Provide the [x, y] coordinate of the cell's center where the given text is located.  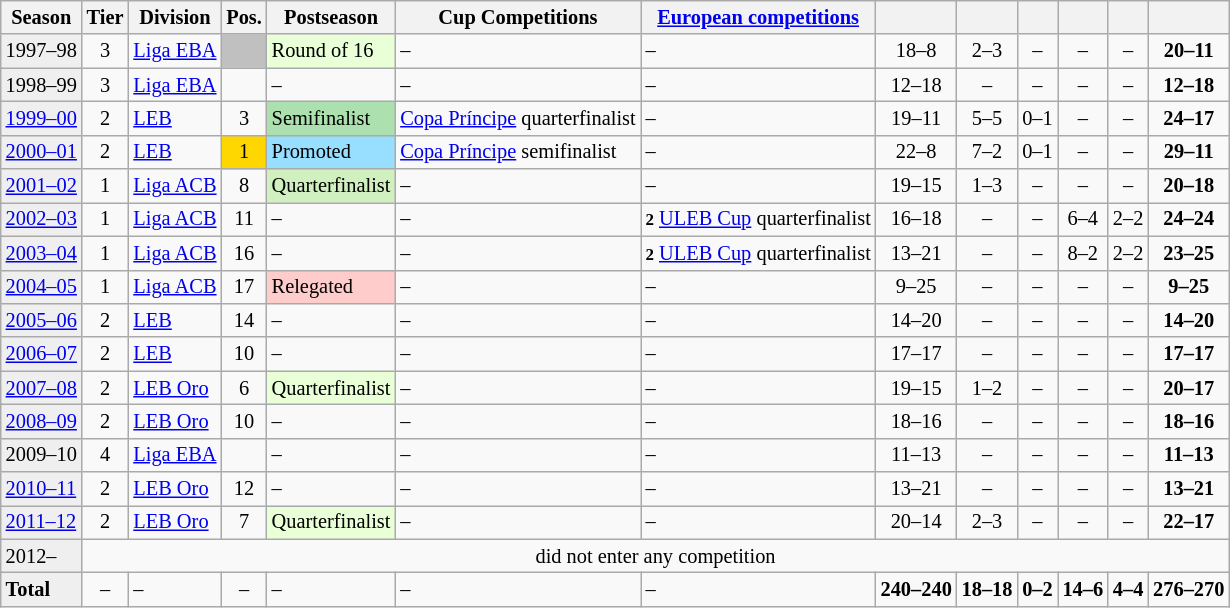
2011–12 [42, 522]
240–240 [916, 589]
0–2 [1037, 589]
14–6 [1083, 589]
2005–06 [42, 320]
Total [42, 589]
8 [244, 186]
1999–00 [42, 118]
6 [244, 388]
20–17 [1188, 388]
Season [42, 17]
24–17 [1188, 118]
7 [244, 522]
4–4 [1128, 589]
22–17 [1188, 522]
did not enter any competition [656, 556]
2008–09 [42, 421]
Copa Príncipe quarterfinalist [518, 118]
14 [244, 320]
2012– [42, 556]
2000–01 [42, 152]
Semifinalist [332, 118]
European competitions [758, 17]
16 [244, 253]
24–24 [1188, 219]
19–11 [916, 118]
Copa Príncipe semifinalist [518, 152]
Postseason [332, 17]
1–3 [988, 186]
6–4 [1083, 219]
Cup Competitions [518, 17]
18–8 [916, 51]
18–18 [988, 589]
5–5 [988, 118]
Round of 16 [332, 51]
17 [244, 287]
2001–02 [42, 186]
11 [244, 219]
4 [106, 455]
2002–03 [42, 219]
Relegated [332, 287]
Tier [106, 17]
7–2 [988, 152]
2010–11 [42, 489]
Pos. [244, 17]
276–270 [1188, 589]
2007–08 [42, 388]
2004–05 [42, 287]
12 [244, 489]
20–14 [916, 522]
8–2 [1083, 253]
1997–98 [42, 51]
1–2 [988, 388]
22–8 [916, 152]
Division [174, 17]
2006–07 [42, 354]
20–18 [1188, 186]
16–18 [916, 219]
29–11 [1188, 152]
20–11 [1188, 51]
Promoted [332, 152]
1998–99 [42, 85]
23–25 [1188, 253]
2003–04 [42, 253]
2009–10 [42, 455]
